Return (x, y) of the center of cell containing provided text 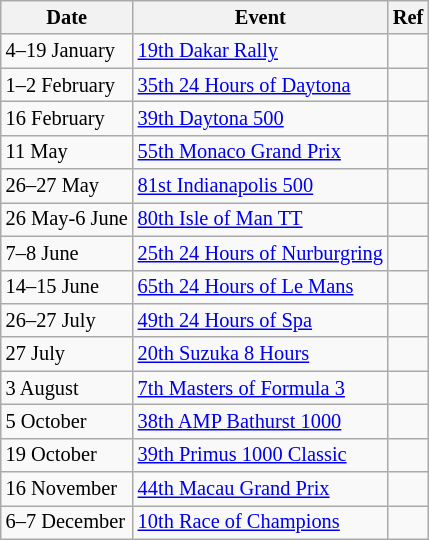
27 July (67, 354)
55th Monaco Grand Prix (260, 152)
Event (260, 17)
16 February (67, 118)
19th Dakar Rally (260, 51)
Ref (408, 17)
10th Race of Champions (260, 522)
7th Masters of Formula 3 (260, 388)
7–8 June (67, 253)
Date (67, 17)
4–19 January (67, 51)
19 October (67, 455)
38th AMP Bathurst 1000 (260, 421)
6–7 December (67, 522)
26–27 July (67, 320)
39th Primus 1000 Classic (260, 455)
26 May-6 June (67, 219)
20th Suzuka 8 Hours (260, 354)
81st Indianapolis 500 (260, 186)
16 November (67, 489)
3 August (67, 388)
5 October (67, 421)
14–15 June (67, 287)
26–27 May (67, 186)
65th 24 Hours of Le Mans (260, 287)
25th 24 Hours of Nurburgring (260, 253)
1–2 February (67, 85)
39th Daytona 500 (260, 118)
35th 24 Hours of Daytona (260, 85)
49th 24 Hours of Spa (260, 320)
11 May (67, 152)
44th Macau Grand Prix (260, 489)
80th Isle of Man TT (260, 219)
